Find where the given text appears and provide that cell's center as [x, y] coordinate. 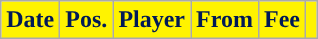
From [225, 20]
Fee [282, 20]
Pos. [86, 20]
Date [30, 20]
Player [152, 20]
